Find where the given text appears and provide that cell's center as (x, y) coordinate. 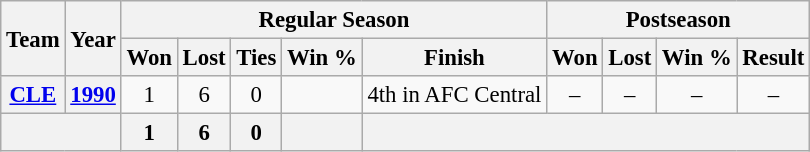
Team (33, 38)
Finish (454, 58)
1990 (93, 95)
Ties (256, 58)
Postseason (678, 20)
Result (774, 58)
Regular Season (334, 20)
Year (93, 38)
CLE (33, 95)
4th in AFC Central (454, 95)
